For the text-containing cell, return its midpoint in [X, Y] coordinate format. 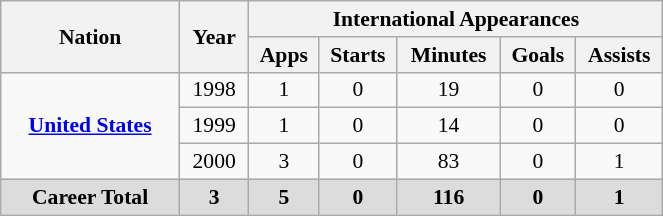
Minutes [448, 55]
19 [448, 90]
International Appearances [456, 19]
1998 [214, 90]
United States [90, 126]
5 [284, 197]
Apps [284, 55]
14 [448, 126]
83 [448, 162]
Starts [358, 55]
Year [214, 36]
Assists [620, 55]
Goals [538, 55]
Nation [90, 36]
116 [448, 197]
1999 [214, 126]
Career Total [90, 197]
2000 [214, 162]
